Output the (X, Y) coordinate of the center of the cell containing the given text.  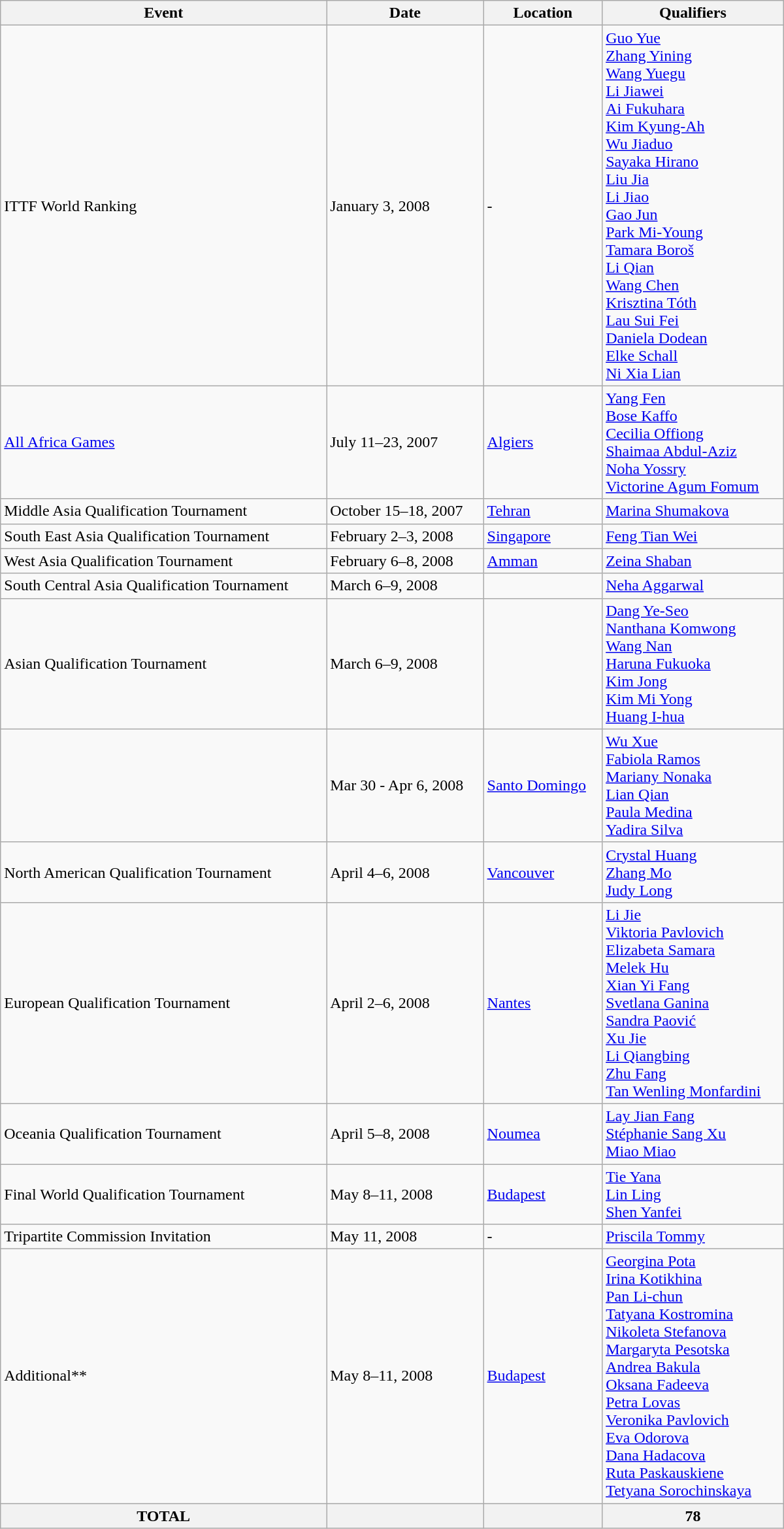
Tripartite Commission Invitation (163, 1237)
Date (405, 13)
Yang Fen Bose Kaffo Cecilia Offiong Shaimaa Abdul-Aziz Noha Yossry Victorine Agum Fomum (693, 442)
Santo Domingo (543, 786)
Marina Shumakova (693, 511)
ITTF World Ranking (163, 205)
Event (163, 13)
October 15–18, 2007 (405, 511)
78 (693, 1516)
Nantes (543, 1003)
Middle Asia Qualification Tournament (163, 511)
January 3, 2008 (405, 205)
South Central Asia Qualification Tournament (163, 586)
Noumea (543, 1134)
Tie Yana Lin Ling Shen Yanfei (693, 1194)
West Asia Qualification Tournament (163, 561)
Final World Qualification Tournament (163, 1194)
Location (543, 13)
Crystal Huang Zhang Mo Judy Long (693, 872)
Mar 30 - Apr 6, 2008 (405, 786)
July 11–23, 2007 (405, 442)
Lay Jian Fang Stéphanie Sang Xu Miao Miao (693, 1134)
Algiers (543, 442)
April 5–8, 2008 (405, 1134)
All Africa Games (163, 442)
Amman (543, 561)
Wu Xue Fabiola Ramos Mariany Nonaka Lian Qian Paula Medina Yadira Silva (693, 786)
Priscila Tommy (693, 1237)
TOTAL (163, 1516)
Li Jie Viktoria Pavlovich Elizabeta Samara Melek Hu Xian Yi Fang Svetlana Ganina Sandra Paović Xu Jie Li Qiangbing Zhu Fang Tan Wenling Monfardini (693, 1003)
Singapore (543, 536)
South East Asia Qualification Tournament (163, 536)
Asian Qualification Tournament (163, 664)
Additional** (163, 1377)
Tehran (543, 511)
May 11, 2008 (405, 1237)
Zeina Shaban (693, 561)
Neha Aggarwal (693, 586)
Feng Tian Wei (693, 536)
European Qualification Tournament (163, 1003)
April 2–6, 2008 (405, 1003)
North American Qualification Tournament (163, 872)
Dang Ye-Seo Nanthana Komwong Wang Nan Haruna Fukuoka Kim Jong Kim Mi Yong Huang I-hua (693, 664)
February 2–3, 2008 (405, 536)
April 4–6, 2008 (405, 872)
February 6–8, 2008 (405, 561)
Qualifiers (693, 13)
Oceania Qualification Tournament (163, 1134)
Vancouver (543, 872)
